Scan for the cell matching the given text and deliver its [X, Y] coordinate at center. 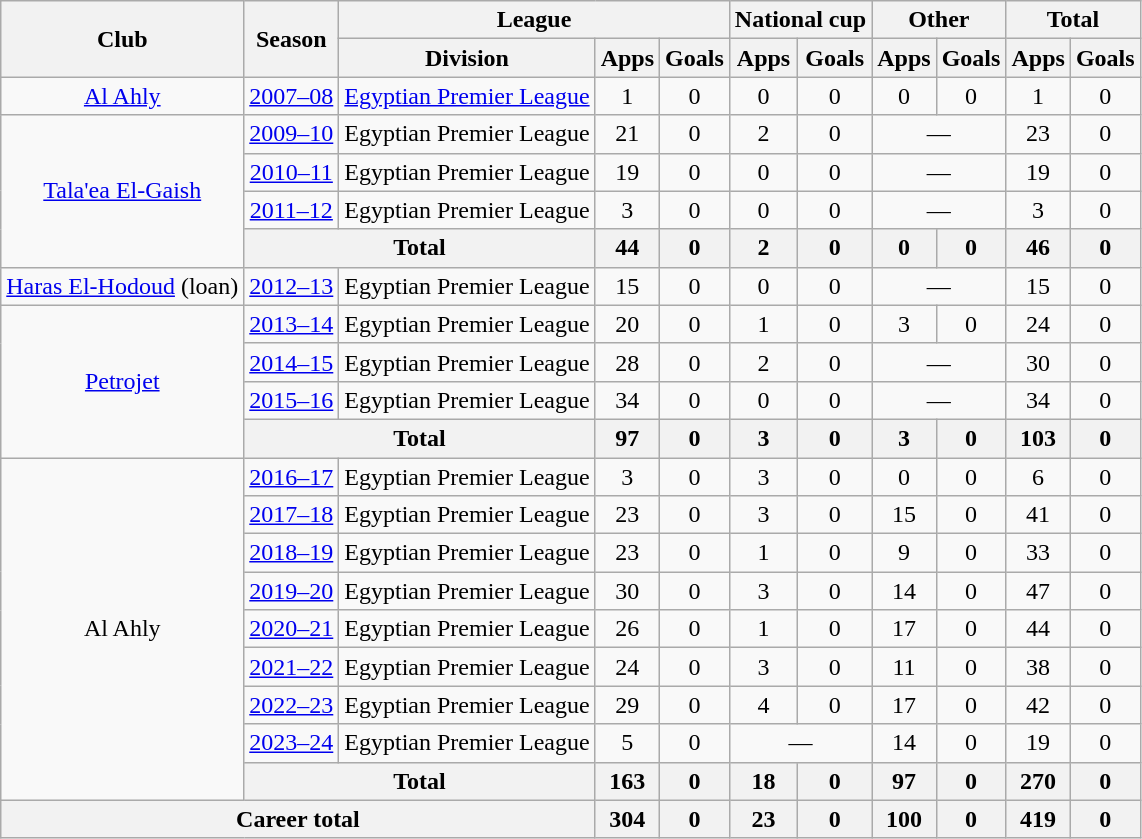
2010–11 [292, 172]
26 [627, 629]
103 [1038, 438]
2019–20 [292, 591]
46 [1038, 248]
9 [904, 553]
2007–08 [292, 96]
18 [763, 781]
4 [763, 705]
28 [627, 362]
Tala'ea El-Gaish [122, 191]
Club [122, 39]
33 [1038, 553]
2009–10 [292, 134]
419 [1038, 819]
11 [904, 667]
2021–22 [292, 667]
Haras El-Hodoud (loan) [122, 286]
2011–12 [292, 210]
29 [627, 705]
Season [292, 39]
5 [627, 743]
38 [1038, 667]
20 [627, 324]
270 [1038, 781]
41 [1038, 515]
47 [1038, 591]
100 [904, 819]
Other [939, 20]
21 [627, 134]
6 [1038, 477]
2017–18 [292, 515]
2016–17 [292, 477]
League [534, 20]
2020–21 [292, 629]
2015–16 [292, 400]
Petrojet [122, 381]
Career total [298, 819]
2023–24 [292, 743]
2018–19 [292, 553]
42 [1038, 705]
2013–14 [292, 324]
2012–13 [292, 286]
National cup [800, 20]
2014–15 [292, 362]
Division [467, 58]
163 [627, 781]
304 [627, 819]
2022–23 [292, 705]
